Detect which cell encompasses the target text, then output its (X, Y) center coordinate. 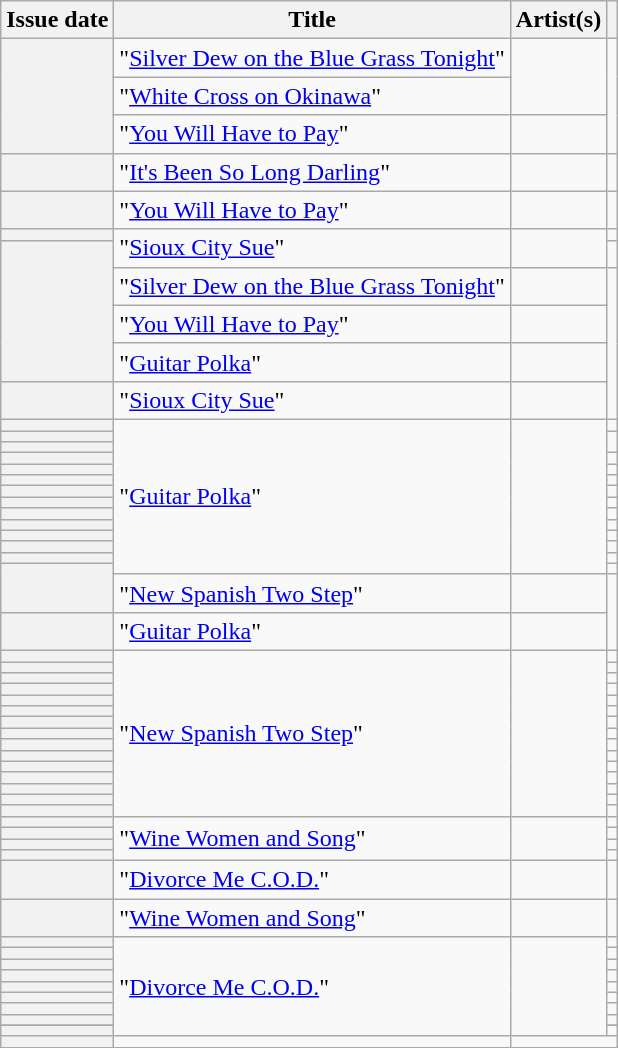
Title (312, 20)
Issue date (58, 20)
"It's Been So Long Darling" (312, 172)
"White Cross on Okinawa" (312, 96)
Artist(s) (558, 20)
